Return [x, y] of the center of cell containing provided text 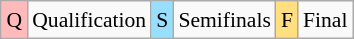
Q [14, 20]
Qualification [89, 20]
Semifinals [224, 20]
F [287, 20]
S [162, 20]
Final [326, 20]
